Output the [x, y] coordinate of the center of the cell containing the given text.  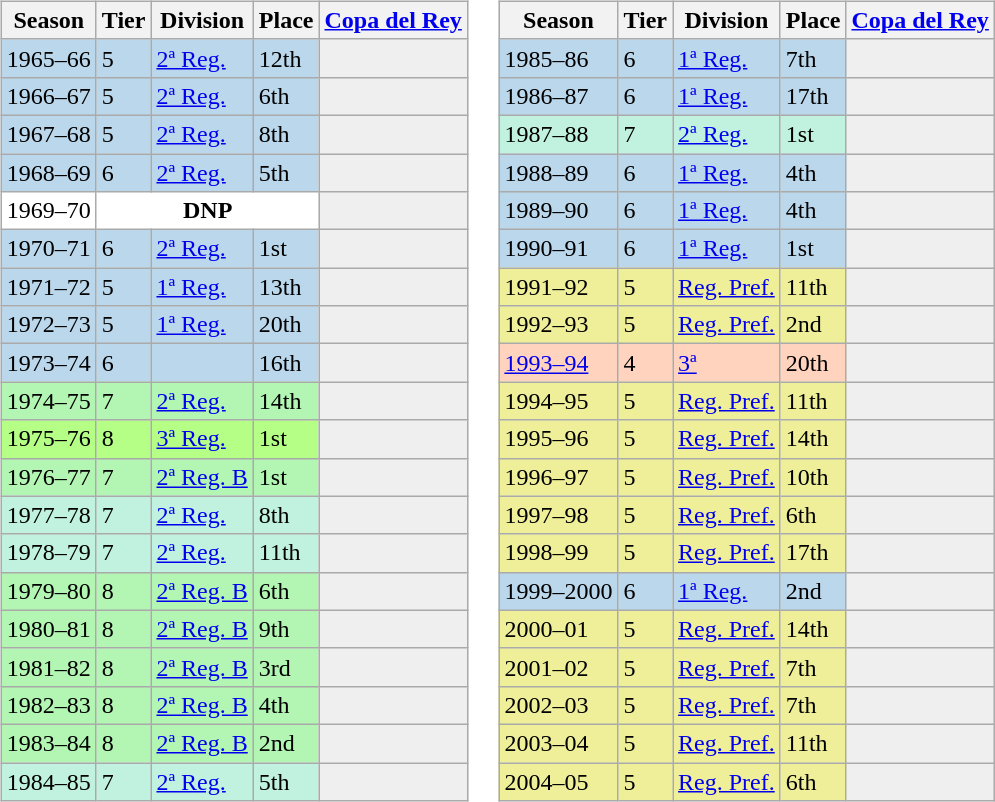
1994–95 [558, 401]
1980–81 [48, 629]
3ª [727, 363]
1987–88 [558, 134]
10th [813, 477]
1975–76 [48, 439]
1984–85 [48, 781]
1990–91 [558, 249]
1992–93 [558, 325]
1970–71 [48, 249]
12th [286, 58]
1981–82 [48, 667]
1985–86 [558, 58]
1966–67 [48, 96]
2003–04 [558, 743]
1969–70 [48, 211]
2002–03 [558, 705]
1982–83 [48, 705]
1972–73 [48, 325]
1973–74 [48, 363]
1978–79 [48, 553]
1998–99 [558, 553]
1997–98 [558, 515]
2000–01 [558, 629]
3rd [286, 667]
1988–89 [558, 173]
1968–69 [48, 173]
13th [286, 287]
1989–90 [558, 211]
1991–92 [558, 287]
1971–72 [48, 287]
1996–97 [558, 477]
1976–77 [48, 477]
1979–80 [48, 591]
16th [286, 363]
1995–96 [558, 439]
1983–84 [48, 743]
1977–78 [48, 515]
2001–02 [558, 667]
2004–05 [558, 781]
1993–94 [558, 363]
1967–68 [48, 134]
4 [646, 363]
9th [286, 629]
DNP [208, 211]
1974–75 [48, 401]
1986–87 [558, 96]
1965–66 [48, 58]
3ª Reg. [202, 439]
1999–2000 [558, 591]
